Return [x, y] of the center of cell containing provided text 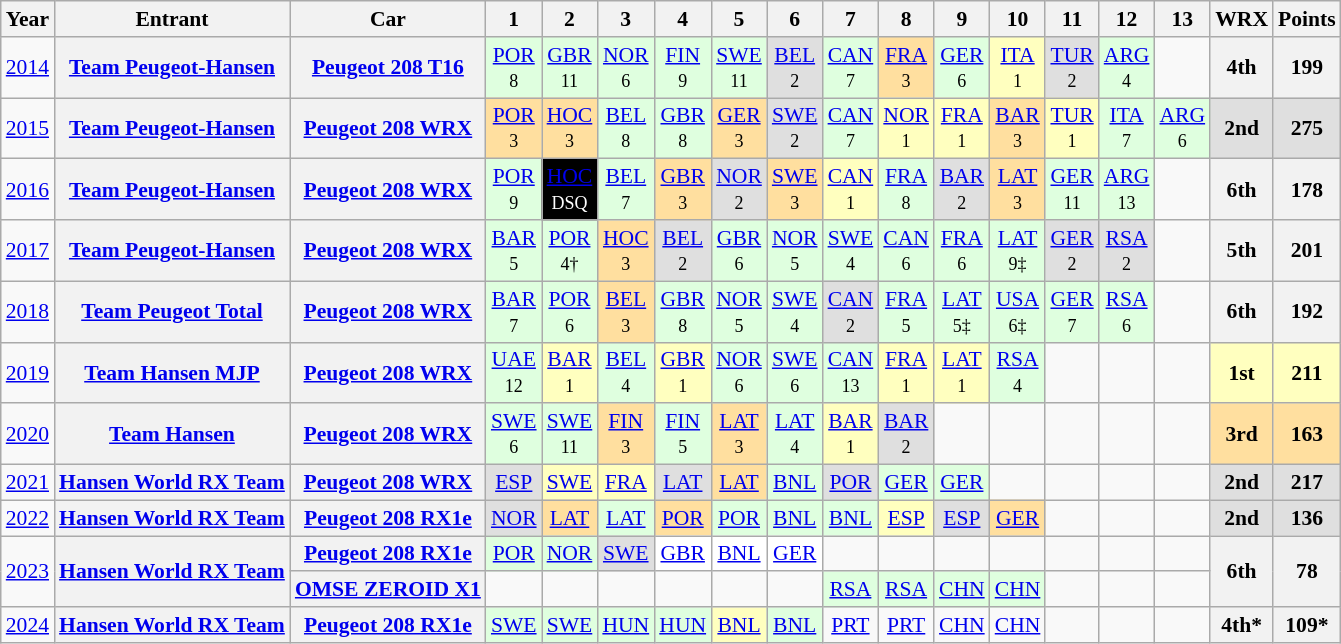
2014 [28, 68]
USA6‡ [1018, 312]
CAN6 [906, 250]
ARG6 [1182, 128]
275 [1307, 128]
211 [1307, 372]
BEL4 [626, 372]
2022 [28, 518]
GER2 [1072, 250]
LAT4 [795, 434]
10 [1018, 19]
OMSE ZEROID X1 [388, 590]
TUR1 [1072, 128]
2016 [28, 190]
6 [795, 19]
2020 [28, 434]
217 [1307, 483]
POR4† [570, 250]
ITA1 [1018, 68]
ARG13 [1127, 190]
Team Hansen [172, 434]
GER7 [1072, 312]
GBR1 [682, 372]
13 [1182, 19]
12 [1127, 19]
2021 [28, 483]
FRA [626, 483]
78 [1307, 572]
CAN1 [851, 190]
BAR7 [514, 312]
Car [388, 19]
109* [1307, 625]
201 [1307, 250]
2017 [28, 250]
FIN9 [682, 68]
POR9 [514, 190]
Year [28, 19]
GER11 [1072, 190]
BEL8 [626, 128]
5th [1242, 250]
LAT1 [962, 372]
POR8 [514, 68]
FRA8 [906, 190]
Team Peugeot Total [172, 312]
FIN5 [682, 434]
LAT9‡ [1018, 250]
SWE3 [795, 190]
WRX [1242, 19]
3 [626, 19]
RSA2 [1127, 250]
GER3 [739, 128]
163 [1307, 434]
ARG4 [1127, 68]
LAT5‡ [962, 312]
4th [1242, 68]
FRA5 [906, 312]
FRA3 [906, 68]
BEL7 [626, 190]
RSA4 [1018, 372]
FRA6 [962, 250]
Peugeot 208 T16 [388, 68]
2015 [28, 128]
BAR5 [514, 250]
POR6 [570, 312]
2019 [28, 372]
GBR3 [682, 190]
136 [1307, 518]
Points [1307, 19]
3rd [1242, 434]
7 [851, 19]
UAE12 [514, 372]
11 [1072, 19]
1 [514, 19]
FIN3 [626, 434]
4 [682, 19]
Team Hansen MJP [172, 372]
Entrant [172, 19]
2018 [28, 312]
HOCDSQ [570, 190]
8 [906, 19]
RSA6 [1127, 312]
4th* [1242, 625]
GBR [682, 554]
199 [1307, 68]
9 [962, 19]
192 [1307, 312]
GBR6 [739, 250]
2 [570, 19]
1st [1242, 372]
2024 [28, 625]
CAN13 [851, 372]
GER6 [962, 68]
TUR2 [1072, 68]
NOR1 [906, 128]
5 [739, 19]
ITA7 [1127, 128]
POR3 [514, 128]
CAN2 [851, 312]
178 [1307, 190]
SWE2 [795, 128]
GBR11 [570, 68]
2023 [28, 572]
NOR2 [739, 190]
BEL3 [626, 312]
BAR3 [1018, 128]
